Return [x, y] of the center of cell containing provided text 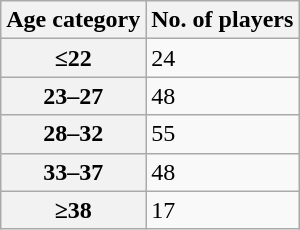
23–27 [74, 96]
≥38 [74, 210]
Age category [74, 20]
17 [222, 210]
33–37 [74, 172]
28–32 [74, 134]
≤22 [74, 58]
55 [222, 134]
No. of players [222, 20]
24 [222, 58]
